Determine the [x, y] coordinate at the center of the cell enclosing the given text.  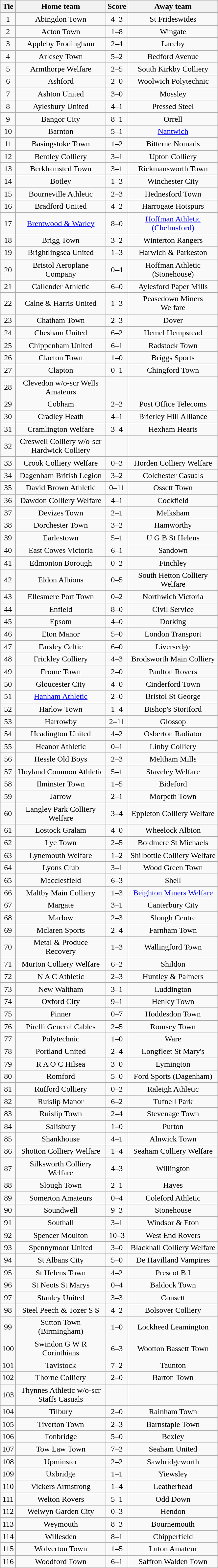
Henley Town [173, 1001]
26 [8, 358]
Rufford Colliery [61, 1089]
Dorchester Town [61, 525]
Hayes [173, 1185]
Post Office Telecoms [173, 404]
Bexley [173, 1436]
Ruislip Manor [61, 1101]
3–3 [117, 1298]
Civil Service [173, 609]
Staveley Welfare [173, 771]
18 [8, 240]
Tavistock [61, 1365]
Ruislip Town [61, 1114]
Barnton [61, 131]
Wheelock Albion [173, 830]
Spencer Moulton [61, 1235]
47 [8, 647]
Colchester Casuals [173, 475]
Jarrow [61, 796]
Longfleet St Mary's [173, 1052]
Luddington [173, 989]
Shotton Colliery Welfare [61, 1151]
Leatherhead [173, 1487]
31 [8, 429]
Bangor City [61, 119]
45 [8, 622]
Tiverton Town [61, 1424]
Harrowby [61, 721]
Devizes Town [61, 513]
Bideford [173, 784]
75 [8, 1014]
Harrogate Hotspurs [173, 206]
1 [8, 19]
Yiewsley [173, 1474]
Ashford [61, 81]
108 [8, 1462]
Cradley Heath [61, 417]
Shilbottle Colliery Welfare [173, 855]
0–5 [117, 579]
30 [8, 417]
Clevedon w/o-scr Wells Amateurs [61, 387]
100 [8, 1348]
62 [8, 843]
Margate [61, 905]
Slough Town [61, 1185]
114 [8, 1537]
Arlesey Town [61, 56]
90 [8, 1210]
20 [8, 270]
Canterbury City [173, 905]
Harlow Town [61, 709]
64 [8, 868]
Cramlington Welfare [61, 429]
Cockfield [173, 500]
72 [8, 976]
Nantwich [173, 131]
Brightlingsea United [61, 253]
Stanley United [61, 1298]
77 [8, 1039]
Soundwell [61, 1210]
49 [8, 672]
Score [117, 7]
32 [8, 446]
Hednesford Town [173, 194]
46 [8, 634]
53 [8, 721]
14 [8, 181]
91 [8, 1223]
51 [8, 697]
Tilbury [61, 1411]
9–3 [117, 1210]
Botley [61, 181]
Hendon [173, 1512]
104 [8, 1411]
Tonbridge [61, 1436]
Enfield [61, 609]
Aylesbury United [61, 106]
Ilminster Town [61, 784]
Lynemouth Welfare [61, 855]
Ossett Town [173, 488]
R A O C Hilsea [61, 1064]
Chippenham United [61, 345]
Marlow [61, 918]
Liversedge [173, 647]
Meltham Mills [173, 759]
63 [8, 855]
Thynnes Athletic w/o-scr Staffs Casuals [61, 1394]
New Waltham [61, 989]
Orrell [173, 119]
Willesden [61, 1537]
Upminster [61, 1462]
St Albans City [61, 1260]
Lye Town [61, 843]
74 [8, 1001]
Welwyn Garden City [61, 1512]
Brentwood & Warley [61, 223]
Lyons Club [61, 868]
92 [8, 1235]
David Brown Athletic [61, 488]
Morpeth Town [173, 796]
89 [8, 1198]
Eppleton Colliery Welfare [173, 813]
Chingford Town [173, 370]
Ware [173, 1039]
85 [8, 1139]
22 [8, 303]
82 [8, 1101]
115 [8, 1549]
Bradford United [61, 206]
112 [8, 1512]
Boldmere St Michaels [173, 843]
Armthorpe Welfare [61, 69]
Bristol Aeroplane Company [61, 270]
Spennymoor United [61, 1248]
Headington United [61, 734]
Paulton Rovers [173, 672]
Metal & Produce Recovery [61, 947]
Farsley Celtic [61, 647]
West End Rovers [173, 1235]
17 [8, 223]
Wolverton Town [61, 1549]
Appleby Frodingham [61, 44]
Beighton Miners Welfare [173, 893]
67 [8, 905]
Willington [173, 1168]
St Frideswides [173, 19]
Mossley [173, 94]
7 [8, 94]
27 [8, 370]
2–11 [117, 721]
Chesham United [61, 333]
Welton Rovers [61, 1499]
Murton Colliery Welfare [61, 964]
South Kirkby Colliery [173, 69]
110 [8, 1487]
Lockheed Leamington [173, 1327]
Heanor Athletic [61, 746]
Thorne Colliery [61, 1378]
Pressed Steel [173, 106]
Stevenage Town [173, 1114]
Hemel Hempstead [173, 333]
N A C Athletic [61, 976]
70 [8, 947]
36 [8, 500]
Macclesfield [61, 880]
Hexham Hearts [173, 429]
Away team [173, 7]
93 [8, 1248]
Alnwick Town [173, 1139]
84 [8, 1126]
54 [8, 734]
40 [8, 550]
69 [8, 930]
Eton Manor [61, 634]
Slough Centre [173, 918]
5–2 [117, 56]
102 [8, 1378]
9–1 [117, 1001]
65 [8, 880]
Ashton United [61, 94]
Blackhall Colliery Welfare [173, 1248]
81 [8, 1089]
Wood Green Town [173, 868]
Purton [173, 1126]
Glossop [173, 721]
Winterton Rangers [173, 240]
4 [8, 56]
Seaham Colliery Welfare [173, 1151]
Baldock Town [173, 1285]
23 [8, 320]
41 [8, 563]
Pirelli General Cables [61, 1027]
Brigg Town [61, 240]
Uxbridge [61, 1474]
Wootton Bassett Town [173, 1348]
Frome Town [61, 672]
97 [8, 1298]
1–1 [117, 1474]
Cinderford Town [173, 684]
Oxford City [61, 1001]
Barton Town [173, 1378]
35 [8, 488]
71 [8, 964]
103 [8, 1394]
Woolwich Polytechnic [173, 81]
Hessle Old Boys [61, 759]
Shankhouse [61, 1139]
Bitterne Nomads [173, 144]
Silksworth Colliery Welfare [61, 1168]
Abingdon Town [61, 19]
Acton Town [61, 31]
Tie [8, 7]
21 [8, 286]
Wallingford Town [173, 947]
38 [8, 525]
66 [8, 893]
Berkhamsted Town [61, 169]
Bournemouth [173, 1524]
Southall [61, 1223]
Bedford Avenue [173, 56]
Creswell Colliery w/o-scr Hardwick Colliery [61, 446]
48 [8, 659]
Hoffman Athletic (Chelmsford) [173, 223]
Consett [173, 1298]
25 [8, 345]
Upton Colliery [173, 157]
Clacton Town [61, 358]
1–8 [117, 31]
28 [8, 387]
Saffron Walden Town [173, 1561]
Wingate [173, 31]
Northwich Victoria [173, 596]
59 [8, 796]
Maltby Main Colliery [61, 893]
42 [8, 579]
50 [8, 684]
Romford [61, 1077]
2 [8, 31]
Pinner [61, 1014]
Chipperfield [173, 1537]
Osberton Radiator [173, 734]
34 [8, 475]
Vickers Armstrong [61, 1487]
Harwich & Parkeston [173, 253]
Sawbridgeworth [173, 1462]
London Transport [173, 634]
Callender Athletic [61, 286]
Ellesmere Port Town [61, 596]
0–7 [117, 1014]
73 [8, 989]
Shildon [173, 964]
St Helens Town [61, 1273]
Bolsover Colliery [173, 1310]
10–3 [117, 1235]
61 [8, 830]
Dawdon Colliery Welfare [61, 500]
Earlestown [61, 538]
Hoddesdon Town [173, 1014]
Mclaren Sports [61, 930]
Langley Park Colliery Welfare [61, 813]
87 [8, 1168]
101 [8, 1365]
56 [8, 759]
Bentley Colliery [61, 157]
Home team [61, 7]
Polytechnic [61, 1039]
Dover [173, 320]
29 [8, 404]
Peasedown Miners Welfare [173, 303]
Cobham [61, 404]
44 [8, 609]
12 [8, 157]
76 [8, 1027]
109 [8, 1474]
24 [8, 333]
Linby Colliery [173, 746]
Prescot B I [173, 1273]
Taunton [173, 1365]
Tufnell Park [173, 1101]
Brodsworth Main Colliery [173, 659]
57 [8, 771]
Farnham Town [173, 930]
106 [8, 1436]
Rainham Town [173, 1411]
Raleigh Athletic [173, 1089]
Eldon Albions [61, 579]
Windsor & Eton [173, 1223]
78 [8, 1052]
83 [8, 1114]
37 [8, 513]
Swindon G W R Corinthians [61, 1348]
Coleford Athletic [173, 1198]
Seaham United [173, 1449]
Luton Amateur [173, 1549]
80 [8, 1077]
15 [8, 194]
South Hetton Colliery Welfare [173, 579]
55 [8, 746]
Briggs Sports [173, 358]
De Havilland Vampires [173, 1260]
Basingstoke Town [61, 144]
Bourneville Athletic [61, 194]
Crook Colliery Welfare [61, 463]
8–3 [117, 1524]
Weymouth [61, 1524]
33 [8, 463]
Sutton Town (Birmingham) [61, 1327]
86 [8, 1151]
60 [8, 813]
111 [8, 1499]
68 [8, 918]
88 [8, 1185]
Tow Law Town [61, 1449]
16 [8, 206]
Radstock Town [173, 345]
9 [8, 119]
Rickmansworth Town [173, 169]
Bishop's Stortford [173, 709]
Winchester City [173, 181]
8 [8, 106]
Horden Colliery Welfare [173, 463]
105 [8, 1424]
East Cowes Victoria [61, 550]
Laceby [173, 44]
Frickley Colliery [61, 659]
95 [8, 1273]
99 [8, 1327]
Somerton Amateurs [61, 1198]
0–11 [117, 488]
Stonehouse [173, 1210]
52 [8, 709]
Finchley [173, 563]
Hoyland Common Athletic [61, 771]
10 [8, 131]
39 [8, 538]
Barnstaple Town [173, 1424]
19 [8, 253]
Romsey Town [173, 1027]
Epsom [61, 622]
79 [8, 1064]
Melksham [173, 513]
Brierley Hill Alliance [173, 417]
Bristol St George [173, 697]
Lymington [173, 1064]
Salisbury [61, 1126]
Sandown [173, 550]
Dagenham British Legion [61, 475]
11 [8, 144]
Shell [173, 880]
Clapton [61, 370]
Aylesford Paper Mills [173, 286]
St Neots St Marys [61, 1285]
Chatham Town [61, 320]
Edmonton Borough [61, 563]
Ford Sports (Dagenham) [173, 1077]
113 [8, 1524]
13 [8, 169]
Hamworthy [173, 525]
Hanham Athletic [61, 697]
Dorking [173, 622]
116 [8, 1561]
Hoffman Athletic (Stonehouse) [173, 270]
3 [8, 44]
Lostock Gralam [61, 830]
Woodford Town [61, 1561]
Huntley & Palmers [173, 976]
Calne & Harris United [61, 303]
Steel Peech & Tozer S S [61, 1310]
94 [8, 1260]
Portland United [61, 1052]
58 [8, 784]
Gloucester City [61, 684]
5 [8, 69]
43 [8, 596]
107 [8, 1449]
Odd Down [173, 1499]
U G B St Helens [173, 538]
96 [8, 1285]
98 [8, 1310]
6 [8, 81]
